For the text-containing cell, return its midpoint in [X, Y] coordinate format. 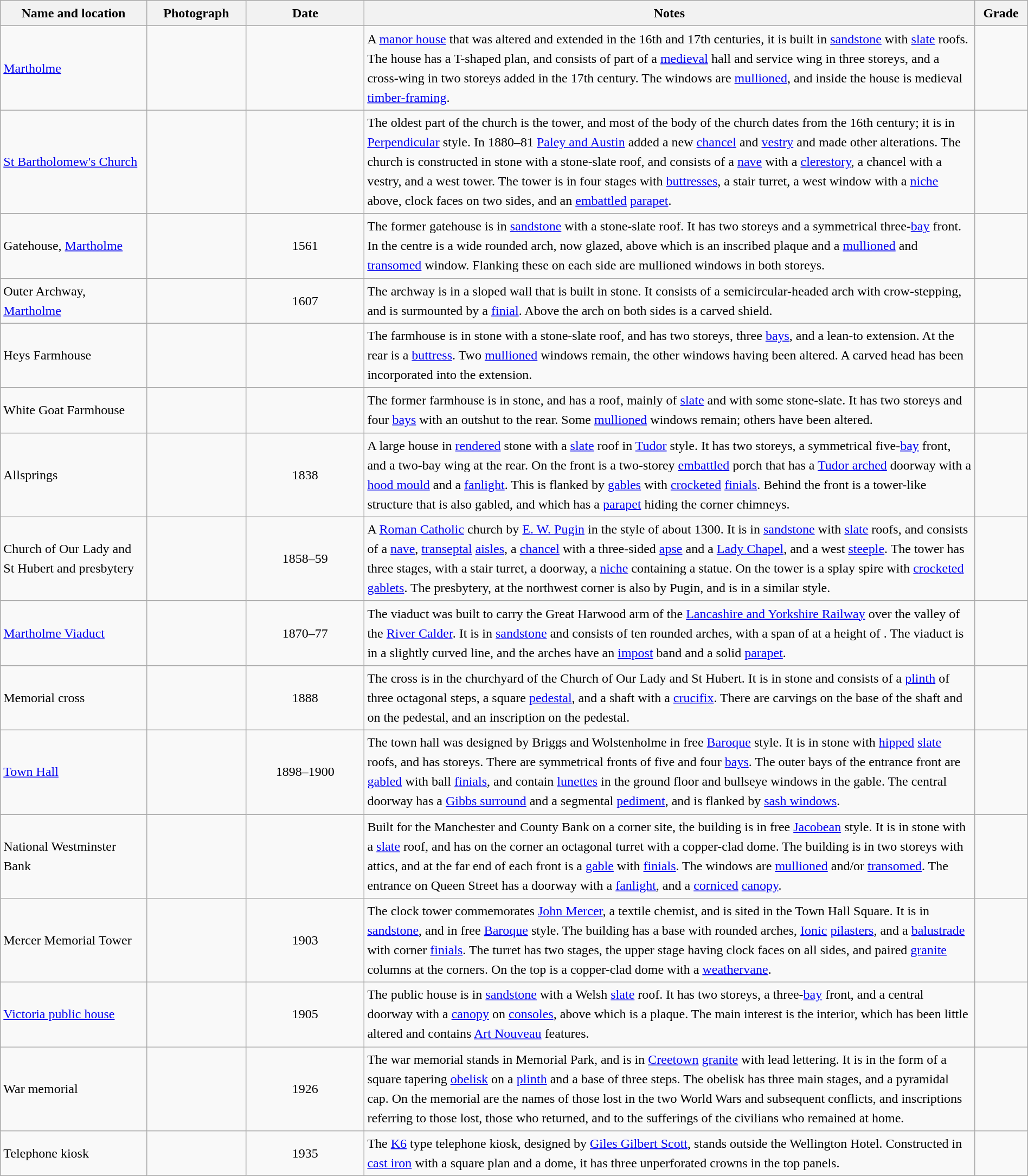
Victoria public house [74, 1015]
Photograph [196, 13]
1607 [305, 300]
Martholme Viaduct [74, 633]
1888 [305, 697]
Grade [1001, 13]
Outer Archway, Martholme [74, 300]
Church of Our Lady and St Hubert and presbytery [74, 558]
Notes [669, 13]
1838 [305, 475]
1905 [305, 1015]
Mercer Memorial Tower [74, 940]
Martholme [74, 68]
Telephone kiosk [74, 1154]
Date [305, 13]
Town Hall [74, 772]
White Goat Farmhouse [74, 410]
1870–77 [305, 633]
1898–1900 [305, 772]
St Bartholomew's Church [74, 162]
1858–59 [305, 558]
Heys Farmhouse [74, 356]
National Westminster Bank [74, 857]
1926 [305, 1089]
Gatehouse, Martholme [74, 246]
War memorial [74, 1089]
Allsprings [74, 475]
Memorial cross [74, 697]
1935 [305, 1154]
1561 [305, 246]
1903 [305, 940]
Name and location [74, 13]
